Locate the cell with the specified text and output its (X, Y) center coordinate. 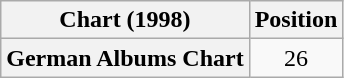
Chart (1998) (125, 20)
Position (296, 20)
26 (296, 58)
German Albums Chart (125, 58)
